Capture the cell that displays the provided text and extract its (x, y) central coordinate. 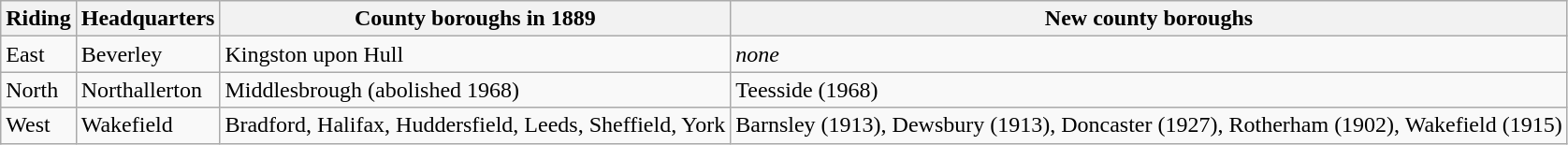
West (38, 125)
none (1149, 54)
North (38, 90)
Northallerton (148, 90)
Middlesbrough (abolished 1968) (475, 90)
Riding (38, 19)
Headquarters (148, 19)
Barnsley (1913), Dewsbury (1913), Doncaster (1927), Rotherham (1902), Wakefield (1915) (1149, 125)
Teesside (1968) (1149, 90)
Beverley (148, 54)
East (38, 54)
County boroughs in 1889 (475, 19)
Kingston upon Hull (475, 54)
New county boroughs (1149, 19)
Wakefield (148, 125)
Bradford, Halifax, Huddersfield, Leeds, Sheffield, York (475, 125)
